Extract the (x, y) coordinate from the center of the cell holding the provided text.  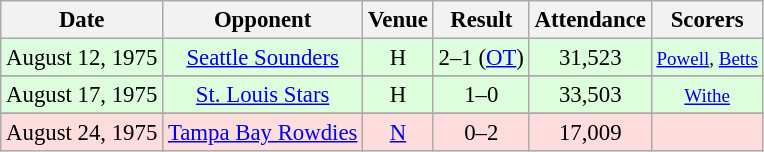
Powell, Betts (707, 58)
St. Louis Stars (263, 95)
17,009 (590, 133)
0–2 (481, 133)
August 24, 1975 (82, 133)
33,503 (590, 95)
31,523 (590, 58)
August 12, 1975 (82, 58)
2–1 (OT) (481, 58)
Date (82, 20)
Scorers (707, 20)
Result (481, 20)
1–0 (481, 95)
N (398, 133)
Tampa Bay Rowdies (263, 133)
August 17, 1975 (82, 95)
Venue (398, 20)
Attendance (590, 20)
Seattle Sounders (263, 58)
Opponent (263, 20)
Withe (707, 95)
